Return [x, y] of the center of cell containing provided text 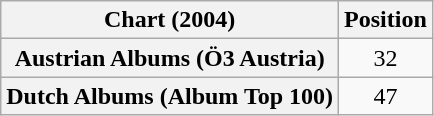
Position [386, 20]
Chart (2004) [170, 20]
32 [386, 58]
47 [386, 96]
Dutch Albums (Album Top 100) [170, 96]
Austrian Albums (Ö3 Austria) [170, 58]
